Capture the cell that displays the provided text and extract its [X, Y] central coordinate. 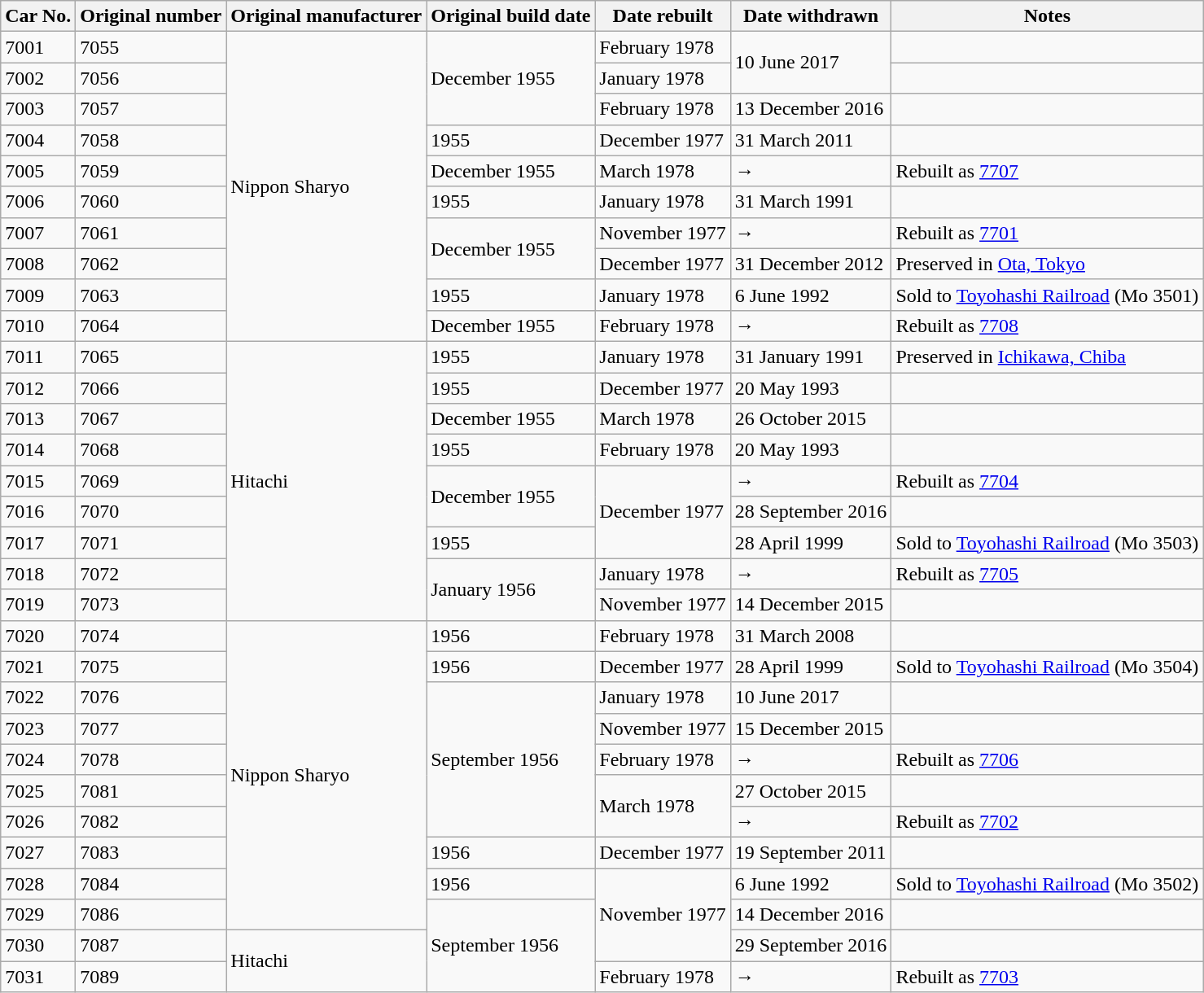
7010 [38, 326]
7077 [151, 728]
7006 [38, 202]
Original number [151, 16]
7008 [38, 264]
7074 [151, 636]
Original build date [511, 16]
7073 [151, 605]
7081 [151, 790]
7056 [151, 78]
7027 [38, 852]
14 December 2016 [811, 915]
7061 [151, 233]
7002 [38, 78]
31 March 2008 [811, 636]
7066 [151, 388]
7030 [38, 946]
7012 [38, 388]
7083 [151, 852]
7003 [38, 109]
7023 [38, 728]
Notes [1047, 16]
13 December 2016 [811, 109]
Car No. [38, 16]
Sold to Toyohashi Railroad (Mo 3501) [1047, 295]
7087 [151, 946]
7029 [38, 915]
7018 [38, 574]
Rebuilt as 7702 [1047, 821]
Sold to Toyohashi Railroad (Mo 3504) [1047, 667]
31 March 1991 [811, 202]
Rebuilt as 7703 [1047, 977]
7065 [151, 357]
7015 [38, 481]
7064 [151, 326]
7001 [38, 47]
7005 [38, 171]
7024 [38, 759]
Sold to Toyohashi Railroad (Mo 3502) [1047, 883]
27 October 2015 [811, 790]
7072 [151, 574]
7020 [38, 636]
31 December 2012 [811, 264]
7058 [151, 140]
7059 [151, 171]
7009 [38, 295]
Date rebuilt [663, 16]
7078 [151, 759]
28 September 2016 [811, 512]
19 September 2011 [811, 852]
7086 [151, 915]
7004 [38, 140]
Rebuilt as 7708 [1047, 326]
7026 [38, 821]
7007 [38, 233]
7031 [38, 977]
14 December 2015 [811, 605]
7070 [151, 512]
7016 [38, 512]
January 1956 [511, 589]
7068 [151, 450]
7014 [38, 450]
7062 [151, 264]
7076 [151, 698]
7082 [151, 821]
Preserved in Ichikawa, Chiba [1047, 357]
7084 [151, 883]
Rebuilt as 7701 [1047, 233]
7028 [38, 883]
Rebuilt as 7705 [1047, 574]
7011 [38, 357]
7022 [38, 698]
Rebuilt as 7706 [1047, 759]
Rebuilt as 7707 [1047, 171]
7017 [38, 543]
7019 [38, 605]
7060 [151, 202]
7075 [151, 667]
Preserved in Ota, Tokyo [1047, 264]
7063 [151, 295]
7067 [151, 419]
Date withdrawn [811, 16]
7071 [151, 543]
31 January 1991 [811, 357]
26 October 2015 [811, 419]
15 December 2015 [811, 728]
Original manufacturer [326, 16]
7069 [151, 481]
29 September 2016 [811, 946]
7025 [38, 790]
7057 [151, 109]
Sold to Toyohashi Railroad (Mo 3503) [1047, 543]
7021 [38, 667]
31 March 2011 [811, 140]
7055 [151, 47]
7013 [38, 419]
Rebuilt as 7704 [1047, 481]
7089 [151, 977]
